Find where the given text appears and provide that cell's center as [x, y] coordinate. 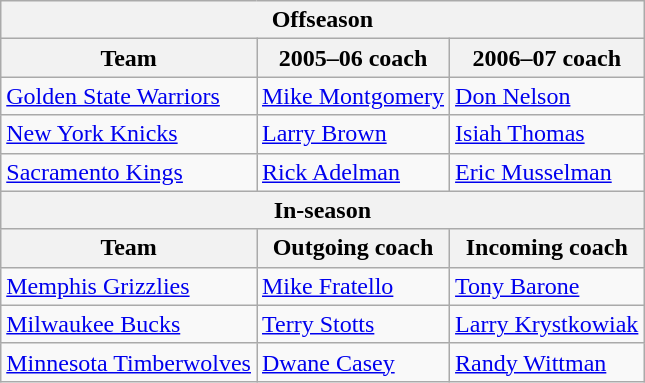
Terry Stotts [352, 324]
Rick Adelman [352, 172]
Minnesota Timberwolves [129, 362]
Mike Fratello [352, 286]
In-season [322, 210]
2006–07 coach [547, 58]
Isiah Thomas [547, 134]
Milwaukee Bucks [129, 324]
Don Nelson [547, 96]
2005–06 coach [352, 58]
Memphis Grizzlies [129, 286]
New York Knicks [129, 134]
Offseason [322, 20]
Sacramento Kings [129, 172]
Incoming coach [547, 248]
Larry Brown [352, 134]
Larry Krystkowiak [547, 324]
Randy Wittman [547, 362]
Mike Montgomery [352, 96]
Tony Barone [547, 286]
Eric Musselman [547, 172]
Golden State Warriors [129, 96]
Outgoing coach [352, 248]
Dwane Casey [352, 362]
